Search for the cell housing the specified text and yield its [x, y] center coordinate. 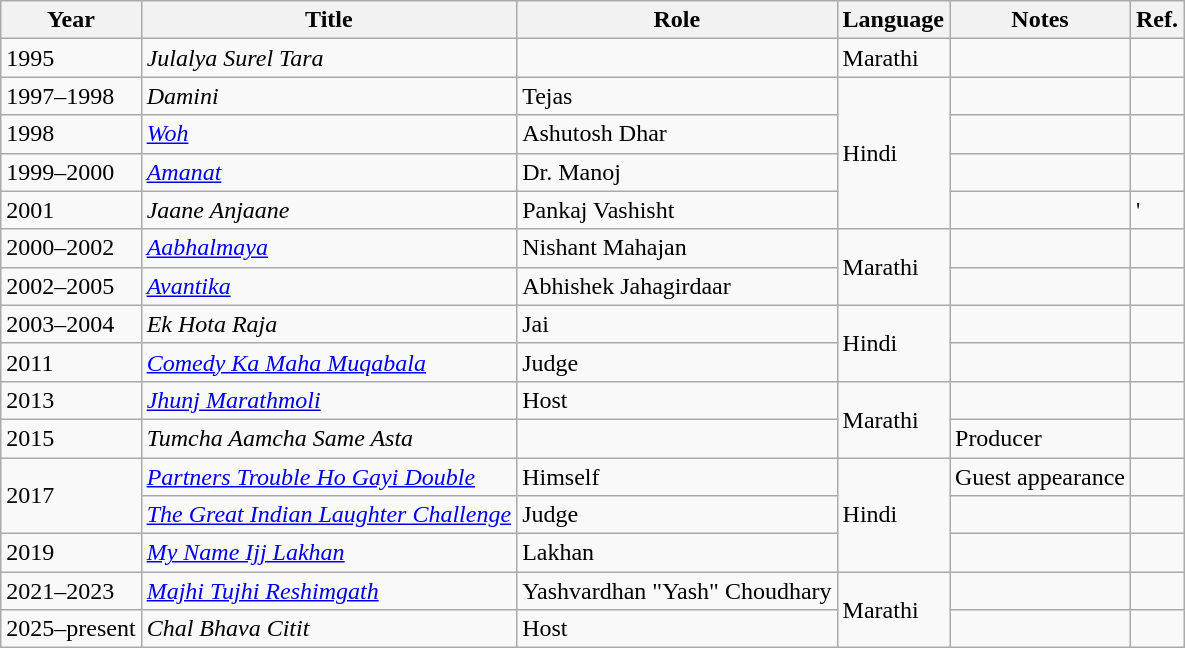
1995 [71, 58]
Ek Hota Raja [328, 324]
2002–2005 [71, 286]
' [1156, 210]
Aabhalmaya [328, 248]
1998 [71, 134]
Notes [1040, 20]
Jai [677, 324]
Lakhan [677, 553]
2011 [71, 362]
1999–2000 [71, 172]
Chal Bhava Citit [328, 629]
2021–2023 [71, 591]
Jaane Anjaane [328, 210]
Guest appearance [1040, 477]
Partners Trouble Ho Gayi Double [328, 477]
Nishant Mahajan [677, 248]
2000–2002 [71, 248]
My Name Ijj Lakhan [328, 553]
Language [893, 20]
Yashvardhan "Yash" Choudhary [677, 591]
2017 [71, 496]
Ref. [1156, 20]
Pankaj Vashisht [677, 210]
Comedy Ka Maha Muqabala [328, 362]
Damini [328, 96]
Jhunj Marathmoli [328, 400]
Title [328, 20]
2025–present [71, 629]
Role [677, 20]
Amanat [328, 172]
Majhi Tujhi Reshimgath [328, 591]
2019 [71, 553]
2003–2004 [71, 324]
Tejas [677, 96]
Dr. Manoj [677, 172]
The Great Indian Laughter Challenge [328, 515]
2013 [71, 400]
Producer [1040, 438]
2001 [71, 210]
Woh [328, 134]
2015 [71, 438]
Abhishek Jahagirdaar [677, 286]
1997–1998 [71, 96]
Avantika [328, 286]
Ashutosh Dhar [677, 134]
Julalya Surel Tara [328, 58]
Tumcha Aamcha Same Asta [328, 438]
Year [71, 20]
Himself [677, 477]
